Extract the [x, y] coordinate from the center of the cell holding the provided text.  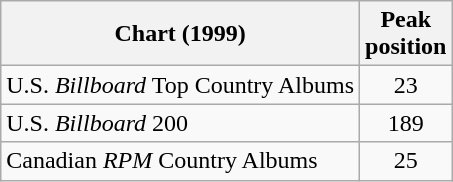
189 [406, 123]
Canadian RPM Country Albums [180, 161]
23 [406, 85]
U.S. Billboard 200 [180, 123]
U.S. Billboard Top Country Albums [180, 85]
Chart (1999) [180, 34]
Peakposition [406, 34]
25 [406, 161]
